Determine the (x, y) coordinate at the center of the cell enclosing the given text.  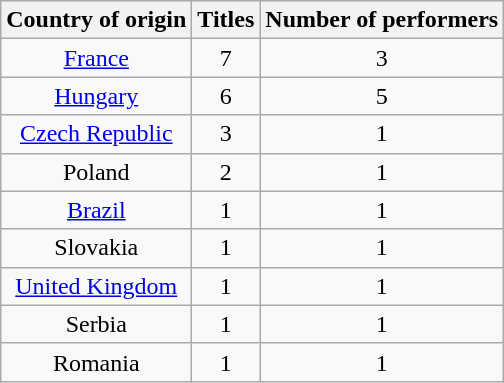
Czech Republic (96, 134)
Country of origin (96, 20)
Poland (96, 172)
7 (226, 58)
France (96, 58)
2 (226, 172)
Number of performers (382, 20)
5 (382, 96)
6 (226, 96)
Romania (96, 362)
United Kingdom (96, 286)
Serbia (96, 324)
Slovakia (96, 248)
Titles (226, 20)
Hungary (96, 96)
Brazil (96, 210)
